For the text-containing cell, return its midpoint in (x, y) coordinate format. 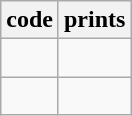
prints (94, 20)
code (30, 20)
